Capture the cell that displays the provided text and extract its [x, y] central coordinate. 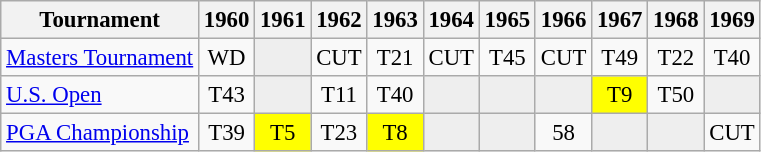
1969 [732, 20]
T23 [339, 133]
T45 [507, 58]
1965 [507, 20]
T43 [227, 95]
PGA Championship [100, 133]
1963 [395, 20]
T39 [227, 133]
T22 [676, 58]
Masters Tournament [100, 58]
T11 [339, 95]
T5 [283, 133]
1966 [563, 20]
1967 [620, 20]
1964 [451, 20]
T49 [620, 58]
1968 [676, 20]
58 [563, 133]
WD [227, 58]
T50 [676, 95]
Tournament [100, 20]
1960 [227, 20]
U.S. Open [100, 95]
1962 [339, 20]
T9 [620, 95]
T8 [395, 133]
T21 [395, 58]
1961 [283, 20]
